Detect which cell encompasses the target text, then output its [x, y] center coordinate. 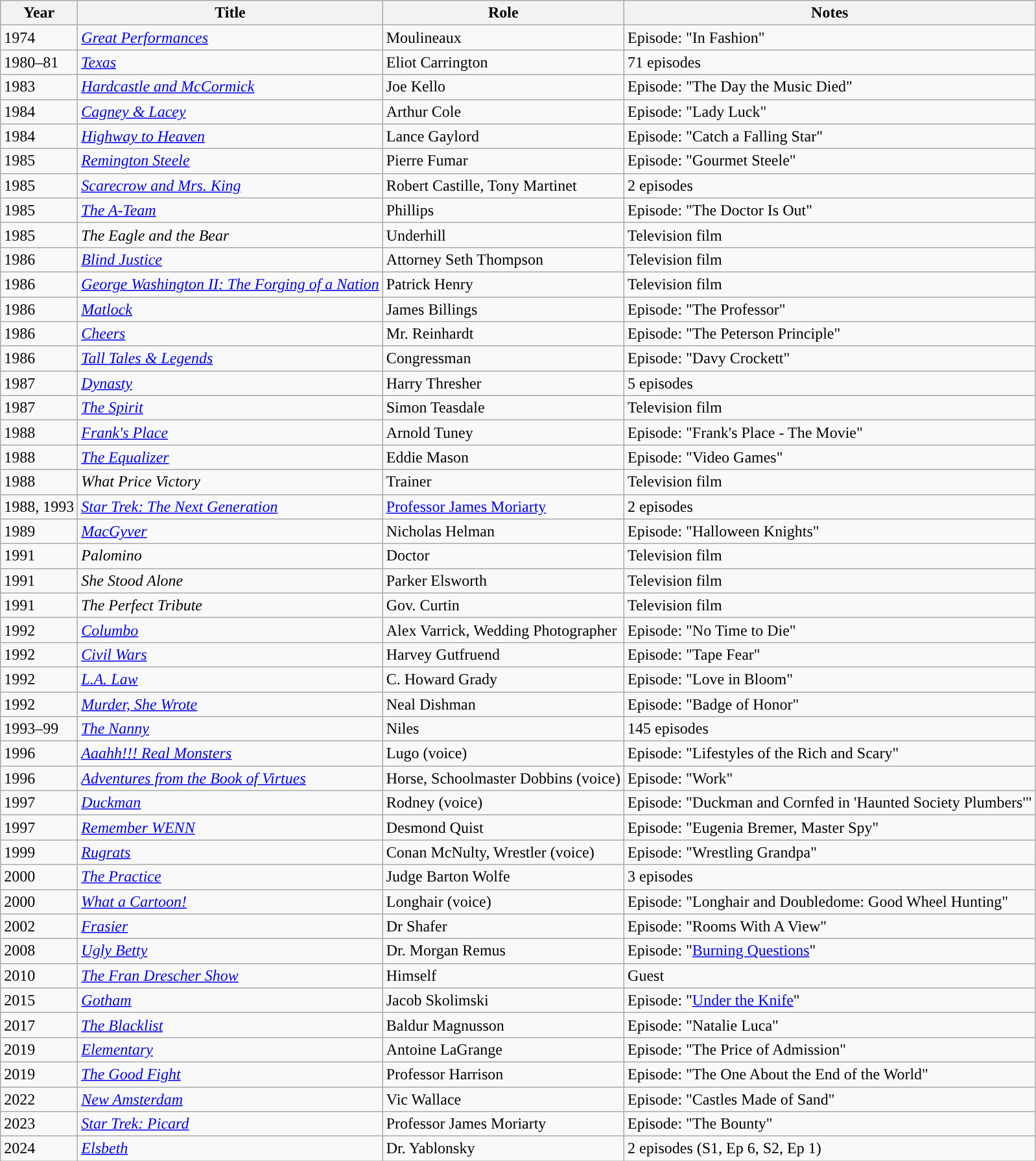
Frasier [230, 926]
Guest [830, 975]
Simon Teasdale [503, 408]
Episode: "Longhair and Doubledome: Good Wheel Hunting" [830, 902]
Mr. Reinhardt [503, 334]
Scarecrow and Mrs. King [230, 186]
Rugrats [230, 852]
Vic Wallace [503, 1099]
2008 [39, 951]
Nicholas Helman [503, 531]
Murder, She Wrote [230, 704]
What Price Victory [230, 482]
Episode: "Eugenia Bremer, Master Spy" [830, 828]
2022 [39, 1099]
Episode: "The One About the End of the World" [830, 1074]
1974 [39, 38]
Episode: "No Time to Die" [830, 630]
Episode: "Work" [830, 778]
145 episodes [830, 729]
Niles [503, 729]
Adventures from the Book of Virtues [230, 778]
Highway to Heaven [230, 136]
Episode: "Frank's Place - The Movie" [830, 433]
Episode: "Castles Made of Sand" [830, 1099]
1988, 1993 [39, 507]
The Good Fight [230, 1074]
Year [39, 13]
Arnold Tuney [503, 433]
Moulineaux [503, 38]
Dr Shafer [503, 926]
Underhill [503, 235]
Episode: "Lifestyles of the Rich and Scary" [830, 754]
Judge Barton Wolfe [503, 877]
Episode: "Gourmet Steele" [830, 161]
1983 [39, 87]
Blind Justice [230, 259]
Episode: "Natalie Luca" [830, 1025]
Notes [830, 13]
2002 [39, 926]
Harry Thresher [503, 383]
1989 [39, 531]
L.A. Law [230, 679]
Tall Tales & Legends [230, 359]
Episode: "Badge of Honor" [830, 704]
2023 [39, 1124]
The Practice [230, 877]
Doctor [503, 556]
Great Performances [230, 38]
The Nanny [230, 729]
Dr. Morgan Remus [503, 951]
Cheers [230, 334]
Patrick Henry [503, 284]
The Eagle and the Bear [230, 235]
The Fran Drescher Show [230, 975]
Duckman [230, 803]
Episode: "Video Games" [830, 457]
Dynasty [230, 383]
Arthur Cole [503, 112]
Aaahh!!! Real Monsters [230, 754]
Longhair (voice) [503, 902]
Star Trek: The Next Generation [230, 507]
Episode: "The Price of Admission" [830, 1049]
Trainer [503, 482]
2015 [39, 1000]
Pierre Fumar [503, 161]
Civil Wars [230, 654]
2010 [39, 975]
Episode: "Catch a Falling Star" [830, 136]
2017 [39, 1025]
Gov. Curtin [503, 605]
New Amsterdam [230, 1099]
The Blacklist [230, 1025]
Robert Castille, Tony Martinet [503, 186]
Episode: "Love in Bloom" [830, 679]
Episode: "The Doctor Is Out" [830, 210]
Episode: "Rooms With A View" [830, 926]
Lance Gaylord [503, 136]
Eliot Carrington [503, 62]
Congressman [503, 359]
MacGyver [230, 531]
3 episodes [830, 877]
Episode: "Duckman and Cornfed in 'Haunted Society Plumbers'" [830, 803]
Himself [503, 975]
Elementary [230, 1049]
The Equalizer [230, 457]
Lugo (voice) [503, 754]
Texas [230, 62]
What a Cartoon! [230, 902]
Episode: "Under the Knife" [830, 1000]
Episode: "Burning Questions" [830, 951]
1993–99 [39, 729]
5 episodes [830, 383]
Columbo [230, 630]
Episode: "The Peterson Principle" [830, 334]
The A-Team [230, 210]
Matlock [230, 309]
Role [503, 13]
Jacob Skolimski [503, 1000]
Rodney (voice) [503, 803]
Palomino [230, 556]
Cagney & Lacey [230, 112]
Neal Dishman [503, 704]
Title [230, 13]
Episode: "In Fashion" [830, 38]
Conan McNulty, Wrestler (voice) [503, 852]
The Spirit [230, 408]
Remington Steele [230, 161]
Parker Elsworth [503, 580]
Dr. Yablonsky [503, 1149]
Joe Kello [503, 87]
2 episodes (S1, Ep 6, S2, Ep 1) [830, 1149]
Gotham [230, 1000]
1999 [39, 852]
Episode: "Halloween Knights" [830, 531]
Alex Varrick, Wedding Photographer [503, 630]
Desmond Quist [503, 828]
Ugly Betty [230, 951]
Remember WENN [230, 828]
Phillips [503, 210]
Episode: "Wrestling Grandpa" [830, 852]
She Stood Alone [230, 580]
James Billings [503, 309]
2024 [39, 1149]
The Perfect Tribute [230, 605]
George Washington II: The Forging of a Nation [230, 284]
Episode: "The Bounty" [830, 1124]
C. Howard Grady [503, 679]
Horse, Schoolmaster Dobbins (voice) [503, 778]
Star Trek: Picard [230, 1124]
Elsbeth [230, 1149]
Frank's Place [230, 433]
Episode: "The Professor" [830, 309]
Eddie Mason [503, 457]
Attorney Seth Thompson [503, 259]
Baldur Magnusson [503, 1025]
1980–81 [39, 62]
Episode: "Davy Crockett" [830, 359]
Hardcastle and McCormick [230, 87]
71 episodes [830, 62]
Episode: "The Day the Music Died" [830, 87]
Harvey Gutfruend [503, 654]
Antoine LaGrange [503, 1049]
Professor Harrison [503, 1074]
Episode: "Lady Luck" [830, 112]
Episode: "Tape Fear" [830, 654]
